Extract the [x, y] coordinate from the center of the cell holding the provided text.  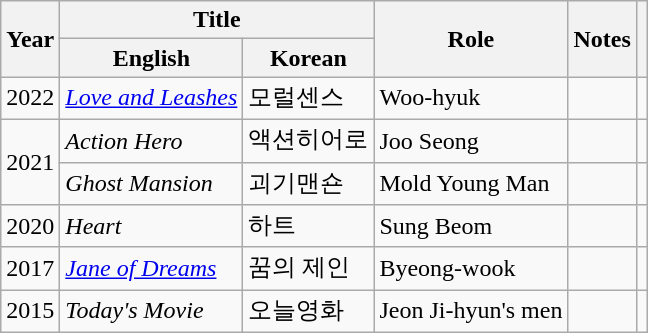
괴기맨숀 [308, 184]
2017 [30, 268]
Heart [152, 226]
2021 [30, 162]
English [152, 58]
Notes [602, 39]
Byeong-wook [471, 268]
하트 [308, 226]
Year [30, 39]
2020 [30, 226]
Role [471, 39]
2022 [30, 98]
Jane of Dreams [152, 268]
오늘영화 [308, 312]
Title [217, 20]
Ghost Mansion [152, 184]
Sung Beom [471, 226]
Love and Leashes [152, 98]
Jeon Ji-hyun's men [471, 312]
액션히어로 [308, 140]
2015 [30, 312]
Woo-hyuk [471, 98]
Joo Seong [471, 140]
Action Hero [152, 140]
Korean [308, 58]
Mold Young Man [471, 184]
꿈의 제인 [308, 268]
모럴센스 [308, 98]
Today's Movie [152, 312]
